Detect which cell encompasses the target text, then output its [x, y] center coordinate. 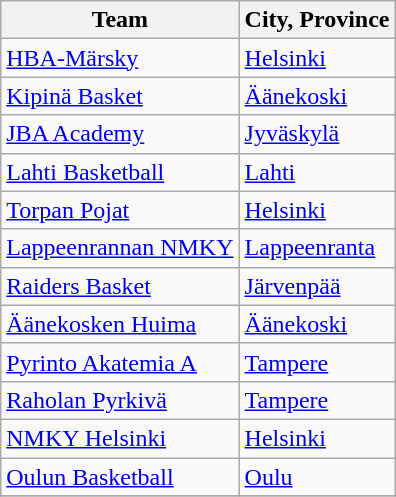
JBA Academy [120, 134]
Jyväskylä [317, 134]
Team [120, 20]
Kipinä Basket [120, 96]
Järvenpää [317, 286]
Pyrinto Akatemia A [120, 362]
NMKY Helsinki [120, 438]
Lappeenranta [317, 248]
City, Province [317, 20]
Raholan Pyrkivä [120, 400]
Äänekosken Huima [120, 324]
Oulun Basketball [120, 477]
Torpan Pojat [120, 210]
Lappeenrannan NMKY [120, 248]
Lahti Basketball [120, 172]
HBA-Märsky [120, 58]
Lahti [317, 172]
Raiders Basket [120, 286]
Oulu [317, 477]
